From the cell containing the given text, extract its center point as [X, Y] coordinate. 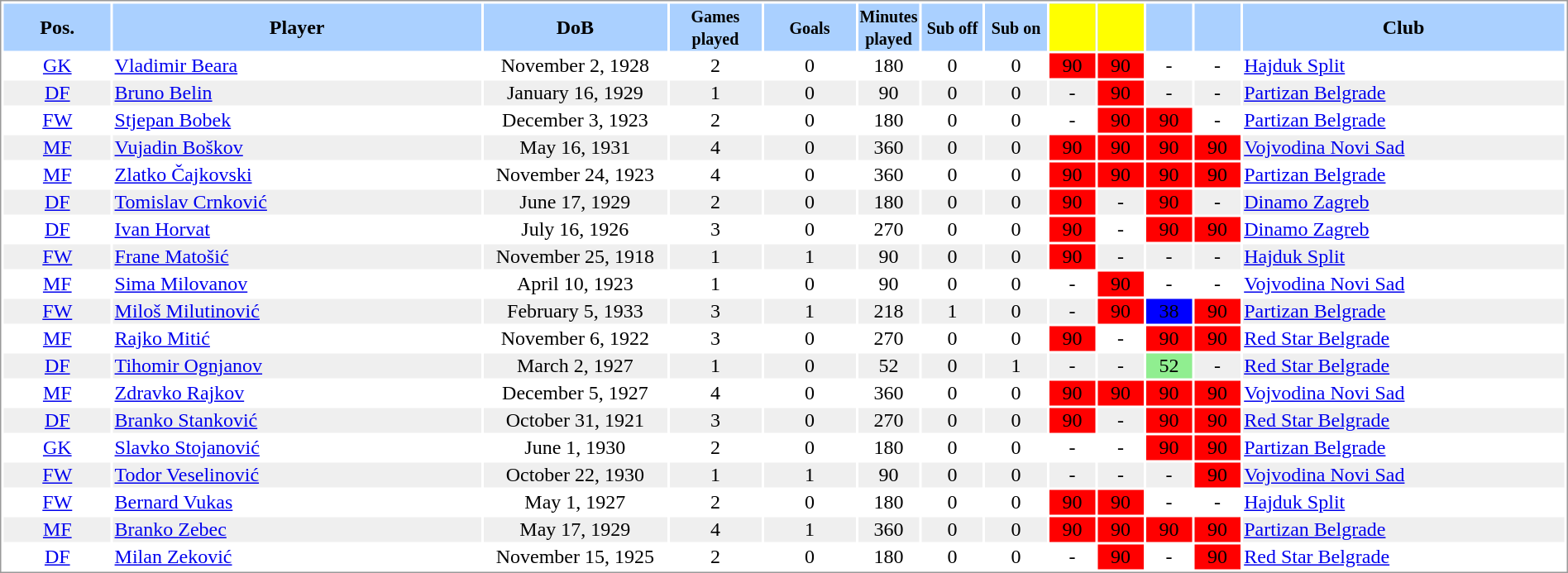
Zdravko Rajkov [297, 393]
November 2, 1928 [575, 65]
Vujadin Boškov [297, 148]
Stjepan Bobek [297, 120]
Branko Stanković [297, 421]
February 5, 1933 [575, 312]
November 24, 1923 [575, 174]
Ivan Horvat [297, 229]
Zlatko Čajkovski [297, 174]
December 3, 1923 [575, 120]
December 5, 1927 [575, 393]
Vladimir Beara [297, 65]
Player [297, 26]
Club [1404, 26]
Sub off [953, 26]
Miloš Milutinović [297, 312]
May 1, 1927 [575, 502]
Frane Matošić [297, 257]
June 17, 1929 [575, 203]
November 25, 1918 [575, 257]
218 [889, 312]
November 15, 1925 [575, 556]
Bruno Belin [297, 93]
Pos. [57, 26]
Sub on [1016, 26]
May 17, 1929 [575, 530]
October 22, 1930 [575, 475]
June 1, 1930 [575, 447]
DoB [575, 26]
March 2, 1927 [575, 366]
Rajko Mitić [297, 338]
Sima Milovanov [297, 284]
Tomislav Crnković [297, 203]
Bernard Vukas [297, 502]
Todor Veselinović [297, 475]
July 16, 1926 [575, 229]
November 6, 1922 [575, 338]
Gamesplayed [715, 26]
May 16, 1931 [575, 148]
April 10, 1923 [575, 284]
Slavko Stojanović [297, 447]
Milan Zeković [297, 556]
Branko Zebec [297, 530]
Minutesplayed [889, 26]
October 31, 1921 [575, 421]
38 [1169, 312]
Goals [809, 26]
Tihomir Ognjanov [297, 366]
January 16, 1929 [575, 93]
